Determine the [x, y] coordinate at the center of the cell enclosing the given text.  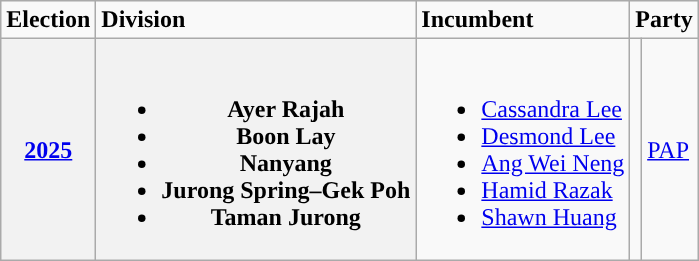
Incumbent [523, 20]
Ayer RajahBoon LayNanyangJurong Spring–Gek PohTaman Jurong [256, 150]
Cassandra LeeDesmond LeeAng Wei NengHamid RazakShawn Huang [523, 150]
2025 [48, 150]
Party [664, 20]
PAP [670, 150]
Division [256, 20]
Election [48, 20]
